Locate the cell with the specified text and output its (x, y) center coordinate. 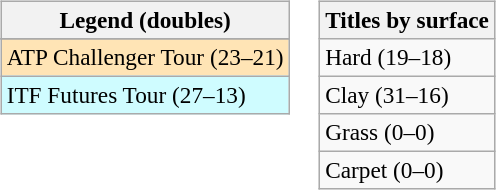
Clay (31–16) (408, 95)
Hard (19–18) (408, 57)
Grass (0–0) (408, 133)
ITF Futures Tour (27–13) (145, 95)
Carpet (0–0) (408, 171)
Titles by surface (408, 20)
Legend (doubles) (145, 20)
ATP Challenger Tour (23–21) (145, 57)
